From the cell containing the given text, extract its center point as [x, y] coordinate. 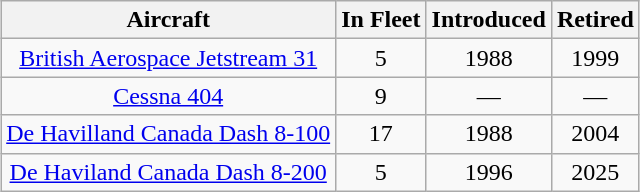
Introduced [488, 20]
De Havilland Canada Dash 8-100 [168, 134]
9 [381, 96]
1996 [488, 172]
17 [381, 134]
De Haviland Canada Dash 8-200 [168, 172]
In Fleet [381, 20]
Aircraft [168, 20]
British Aerospace Jetstream 31 [168, 58]
2025 [595, 172]
Retired [595, 20]
Cessna 404 [168, 96]
2004 [595, 134]
1999 [595, 58]
